From the cell containing the given text, extract its center point as [X, Y] coordinate. 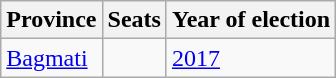
Province [52, 20]
Bagmati [52, 58]
2017 [250, 58]
Year of election [250, 20]
Seats [134, 20]
